Pinpoint the cell where the given text exists, returning its (X, Y) midpoint coordinate. 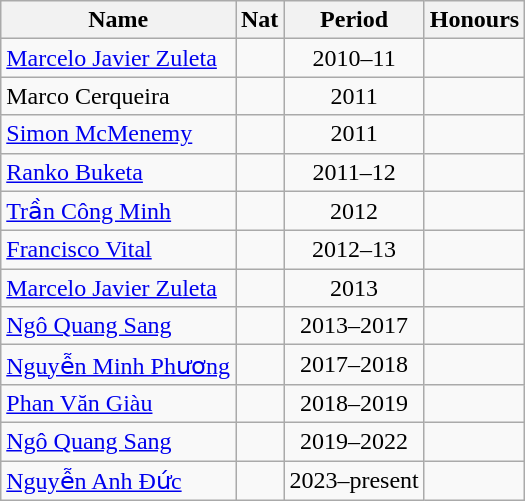
2019–2022 (354, 441)
Trần Công Minh (118, 211)
Simon McMenemy (118, 134)
2012–13 (354, 250)
2017–2018 (354, 365)
Marco Cerqueira (118, 96)
Francisco Vital (118, 250)
2013–2017 (354, 326)
2010–11 (354, 58)
Nguyễn Minh Phương (118, 365)
2012 (354, 211)
Phan Văn Giàu (118, 403)
Nguyễn Anh Đức (118, 480)
Name (118, 20)
Honours (474, 20)
2013 (354, 288)
2018–2019 (354, 403)
2011–12 (354, 172)
Ranko Buketa (118, 172)
Period (354, 20)
2023–present (354, 480)
Nat (260, 20)
